Detect which cell encompasses the target text, then output its (X, Y) center coordinate. 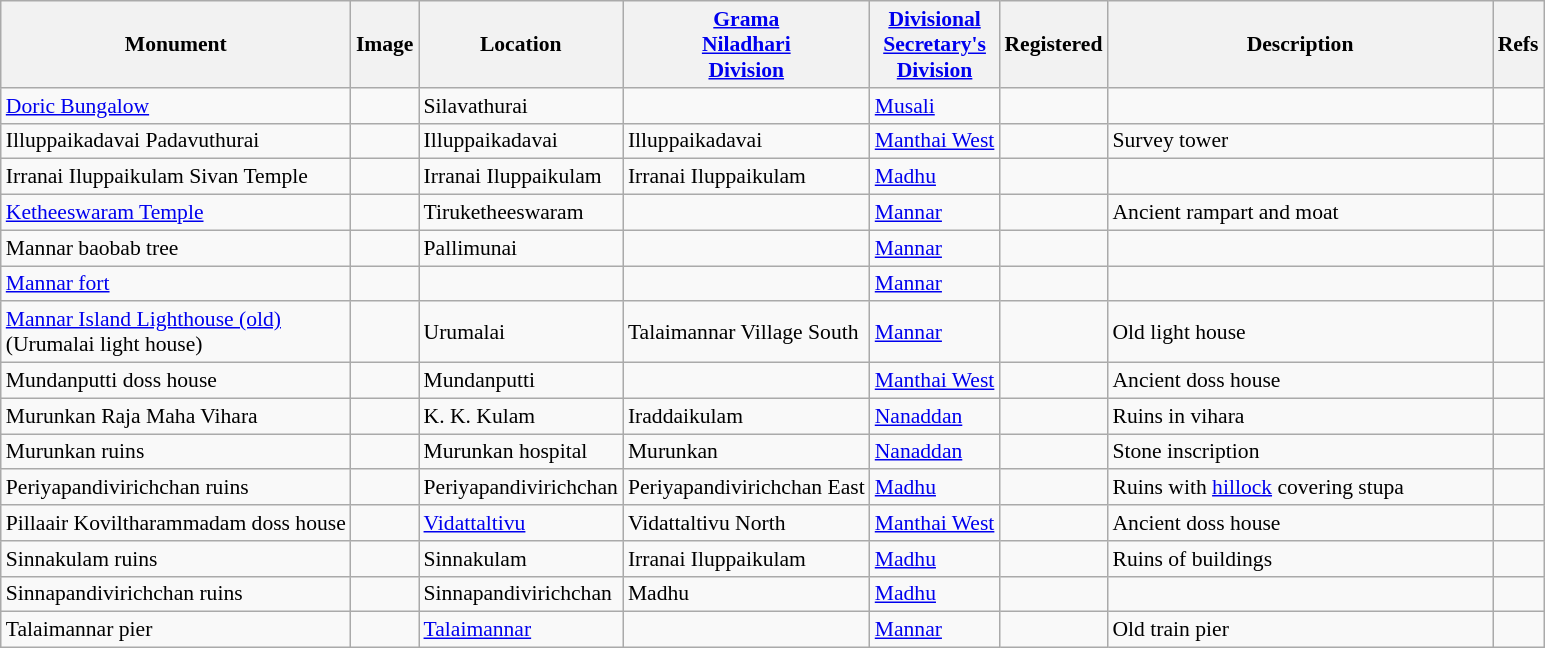
Ancient rampart and moat (1300, 213)
Periyapandivirichchan East (746, 488)
Pallimunai (520, 248)
Ruins of buildings (1300, 559)
Iraddaikulam (746, 416)
Monument (176, 44)
Sinnapandivirichchan (520, 594)
Sinnapandivirichchan ruins (176, 594)
Ruins with hillock covering stupa (1300, 488)
Illuppaikadavai Padavuthurai (176, 141)
Murunkan (746, 452)
Vidattaltivu (520, 523)
Doric Bungalow (176, 106)
Urumalai (520, 332)
Ruins in vihara (1300, 416)
Irranai Iluppaikulam Sivan Temple (176, 177)
Silavathurai (520, 106)
Registered (1053, 44)
Old light house (1300, 332)
Sinnakulam ruins (176, 559)
Survey tower (1300, 141)
K. K. Kulam (520, 416)
Ketheeswaram Temple (176, 213)
Murunkan ruins (176, 452)
Murunkan hospital (520, 452)
Periyapandivirichchan ruins (176, 488)
Mundanputti (520, 381)
DivisionalSecretary'sDivision (935, 44)
Sinnakulam (520, 559)
Musali (935, 106)
Old train pier (1300, 630)
Mundanputti doss house (176, 381)
GramaNiladhariDivision (746, 44)
Vidattaltivu North (746, 523)
Periyapandivirichchan (520, 488)
Talaimannar (520, 630)
Talaimannar Village South (746, 332)
Description (1300, 44)
Tiruketheeswaram (520, 213)
Image (385, 44)
Mannar baobab tree (176, 248)
Pillaair Koviltharammadam doss house (176, 523)
Mannar Island Lighthouse (old)(Urumalai light house) (176, 332)
Location (520, 44)
Stone inscription (1300, 452)
Mannar fort (176, 284)
Talaimannar pier (176, 630)
Murunkan Raja Maha Vihara (176, 416)
Refs (1518, 44)
